From the cell containing the given text, extract its center point as [X, Y] coordinate. 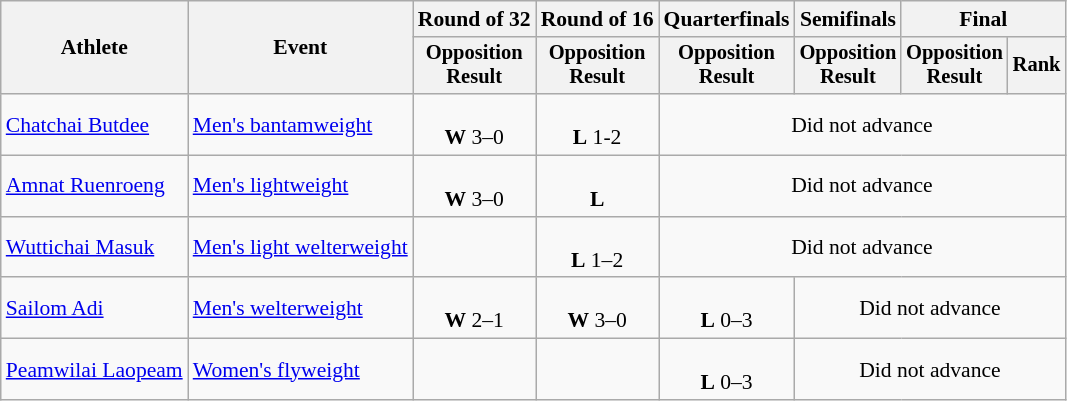
Round of 16 [598, 19]
Chatchai Butdee [94, 124]
Quarterfinals [727, 19]
Men's bantamweight [300, 124]
Round of 32 [474, 19]
W 2–1 [474, 308]
Event [300, 48]
Women's flyweight [300, 370]
Men's welterweight [300, 308]
Final [983, 19]
L 1–2 [598, 248]
Peamwilai Laopeam [94, 370]
L [598, 186]
Amnat Ruenroeng [94, 186]
Sailom Adi [94, 308]
Rank [1037, 66]
Men's light welterweight [300, 248]
Semifinals [848, 19]
Athlete [94, 48]
L 1-2 [598, 124]
Men's lightweight [300, 186]
Wuttichai Masuk [94, 248]
